Detect which cell encompasses the target text, then output its [x, y] center coordinate. 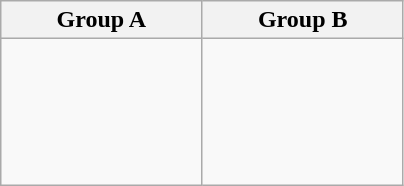
Group A [102, 20]
Group B [302, 20]
